Return the (x, y) coordinate for the center point of the cell that contains the specified text.  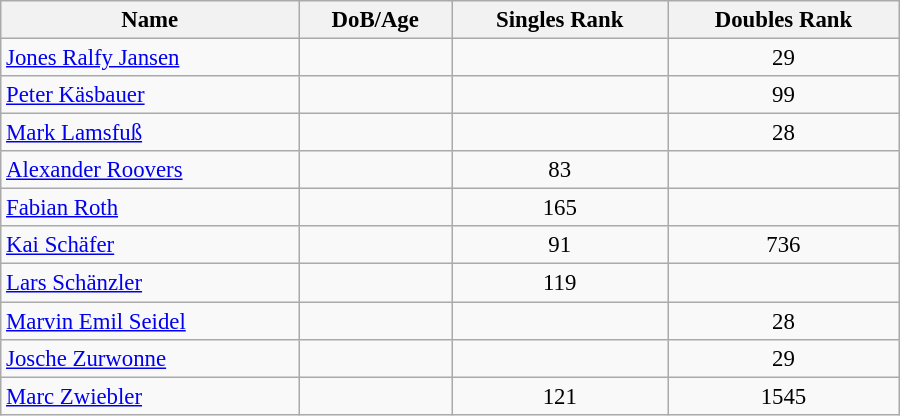
Fabian Roth (150, 208)
Mark Lamsfuß (150, 133)
121 (560, 396)
165 (560, 208)
Kai Schäfer (150, 245)
Peter Käsbauer (150, 95)
1545 (784, 396)
Alexander Roovers (150, 170)
99 (784, 95)
91 (560, 245)
Marc Zwiebler (150, 396)
Lars Schänzler (150, 283)
Singles Rank (560, 20)
Josche Zurwonne (150, 358)
Marvin Emil Seidel (150, 321)
DoB/Age (376, 20)
Jones Ralfy Jansen (150, 58)
119 (560, 283)
Doubles Rank (784, 20)
83 (560, 170)
736 (784, 245)
Name (150, 20)
